Return the (x, y) coordinate for the center point of the cell that contains the specified text.  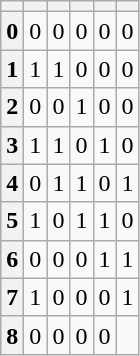
7 (12, 297)
8 (12, 335)
4 (12, 183)
5 (12, 221)
6 (12, 259)
2 (12, 107)
3 (12, 145)
